Determine the (X, Y) coordinate at the center of the cell enclosing the given text.  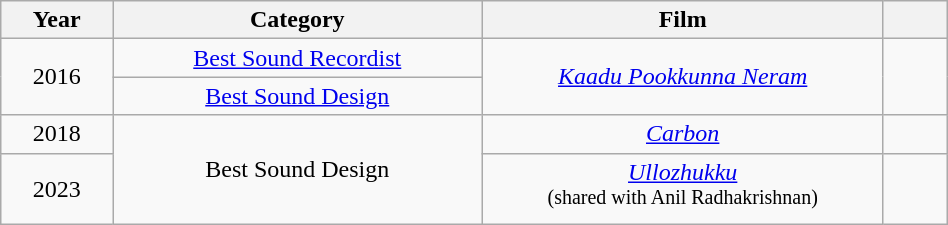
Film (682, 20)
2016 (57, 77)
Ullozhukku(shared with Anil Radhakrishnan) (682, 189)
Category (298, 20)
2023 (57, 189)
Best Sound Recordist (298, 58)
Year (57, 20)
Kaadu Pookkunna Neram (682, 77)
2018 (57, 134)
Carbon (682, 134)
